Capture the cell that displays the provided text and extract its (x, y) central coordinate. 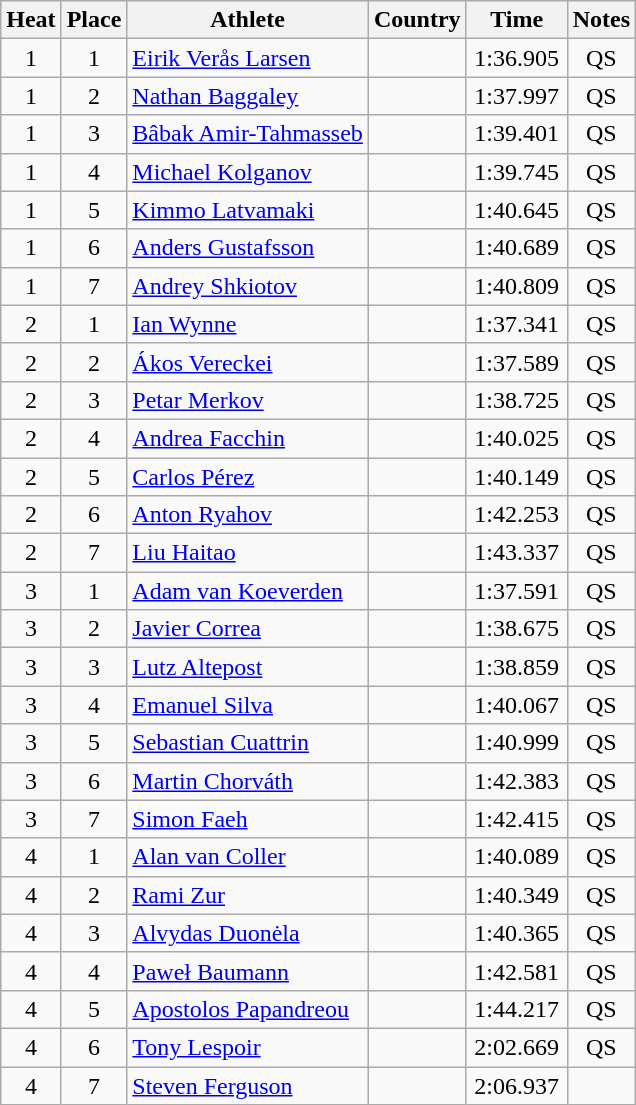
1:36.905 (516, 58)
Tony Lespoir (248, 1047)
Nathan Baggaley (248, 96)
Carlos Pérez (248, 477)
Apostolos Papandreou (248, 1009)
1:40.349 (516, 895)
Alvydas Duonėla (248, 933)
Michael Kolganov (248, 172)
1:40.149 (516, 477)
Country (417, 20)
1:40.809 (516, 286)
1:43.337 (516, 553)
Heat (31, 20)
1:37.341 (516, 324)
Kimmo Latvamaki (248, 210)
Petar Merkov (248, 400)
Liu Haitao (248, 553)
1:42.253 (516, 515)
1:42.415 (516, 819)
Adam van Koeverden (248, 591)
1:38.859 (516, 667)
Anders Gustafsson (248, 248)
Time (516, 20)
Javier Correa (248, 629)
Andrea Facchin (248, 438)
Sebastian Cuattrin (248, 743)
1:40.689 (516, 248)
1:39.401 (516, 134)
Lutz Altepost (248, 667)
1:44.217 (516, 1009)
1:38.725 (516, 400)
1:40.025 (516, 438)
Anton Ryahov (248, 515)
Notes (601, 20)
1:42.581 (516, 971)
Ian Wynne (248, 324)
Andrey Shkiotov (248, 286)
Place (94, 20)
Eirik Verås Larsen (248, 58)
1:37.997 (516, 96)
Emanuel Silva (248, 705)
1:37.589 (516, 362)
1:37.591 (516, 591)
1:40.365 (516, 933)
2:06.937 (516, 1085)
1:40.067 (516, 705)
1:42.383 (516, 781)
Bâbak Amir-Tahmasseb (248, 134)
Rami Zur (248, 895)
1:38.675 (516, 629)
1:40.645 (516, 210)
Paweł Baumann (248, 971)
Ákos Vereckei (248, 362)
1:40.089 (516, 857)
Simon Faeh (248, 819)
Martin Chorváth (248, 781)
1:39.745 (516, 172)
2:02.669 (516, 1047)
Alan van Coller (248, 857)
Steven Ferguson (248, 1085)
1:40.999 (516, 743)
Athlete (248, 20)
